Find where the given text appears and provide that cell's center as (x, y) coordinate. 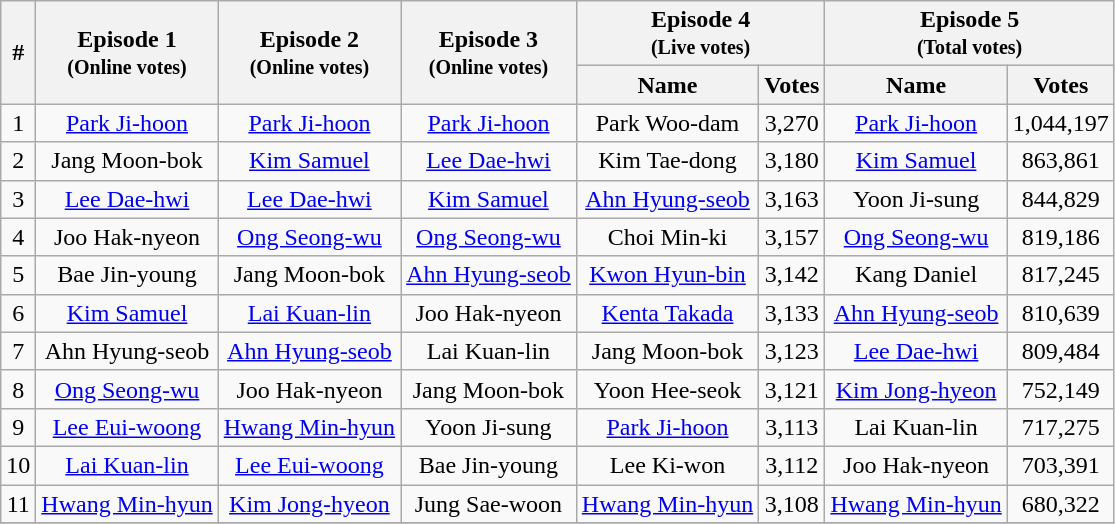
3,163 (792, 199)
680,322 (1060, 503)
Yoon Hee-seok (667, 389)
5 (18, 275)
Episode 2(Online votes) (309, 52)
Episode 3(Online votes) (489, 52)
Kim Tae-dong (667, 161)
819,186 (1060, 237)
# (18, 52)
717,275 (1060, 427)
3,112 (792, 465)
Episode 4(Live votes) (700, 34)
7 (18, 351)
3,113 (792, 427)
Episode 5(Total votes) (970, 34)
2 (18, 161)
3,133 (792, 313)
3,123 (792, 351)
Kenta Takada (667, 313)
3,157 (792, 237)
1 (18, 123)
3,142 (792, 275)
Choi Min-ki (667, 237)
863,861 (1060, 161)
10 (18, 465)
3,121 (792, 389)
3,180 (792, 161)
Park Woo-dam (667, 123)
703,391 (1060, 465)
3,108 (792, 503)
817,245 (1060, 275)
4 (18, 237)
752,149 (1060, 389)
810,639 (1060, 313)
844,829 (1060, 199)
9 (18, 427)
8 (18, 389)
809,484 (1060, 351)
3,270 (792, 123)
Jung Sae-woon (489, 503)
11 (18, 503)
Kwon Hyun-bin (667, 275)
3 (18, 199)
Episode 1(Online votes) (127, 52)
6 (18, 313)
Kang Daniel (916, 275)
1,044,197 (1060, 123)
Lee Ki-won (667, 465)
